Search for the cell housing the specified text and yield its [X, Y] center coordinate. 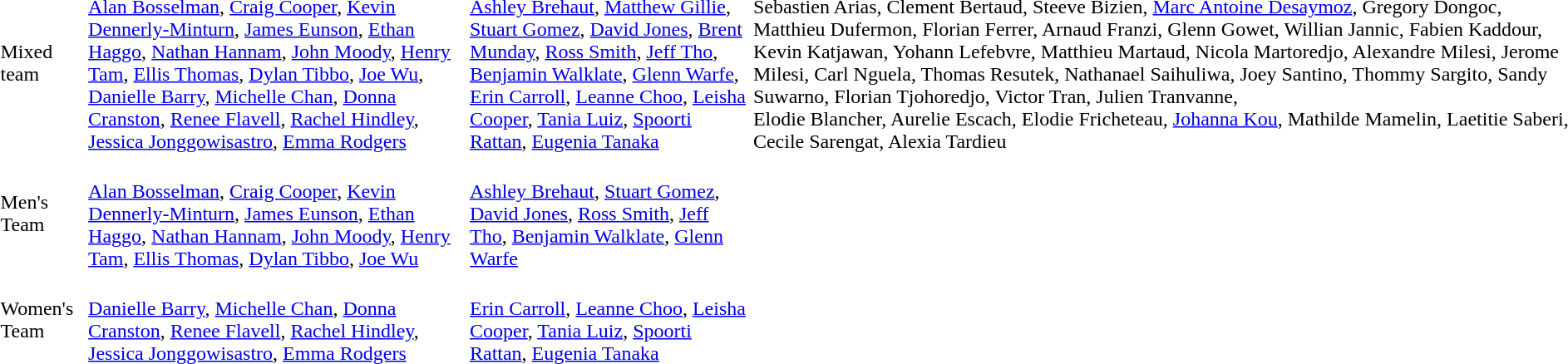
Ashley Brehaut, Stuart Gomez, David Jones, Ross Smith, Jeff Tho, Benjamin Walklate, Glenn Warfe [609, 214]
